Find where the given text appears and provide that cell's center as (x, y) coordinate. 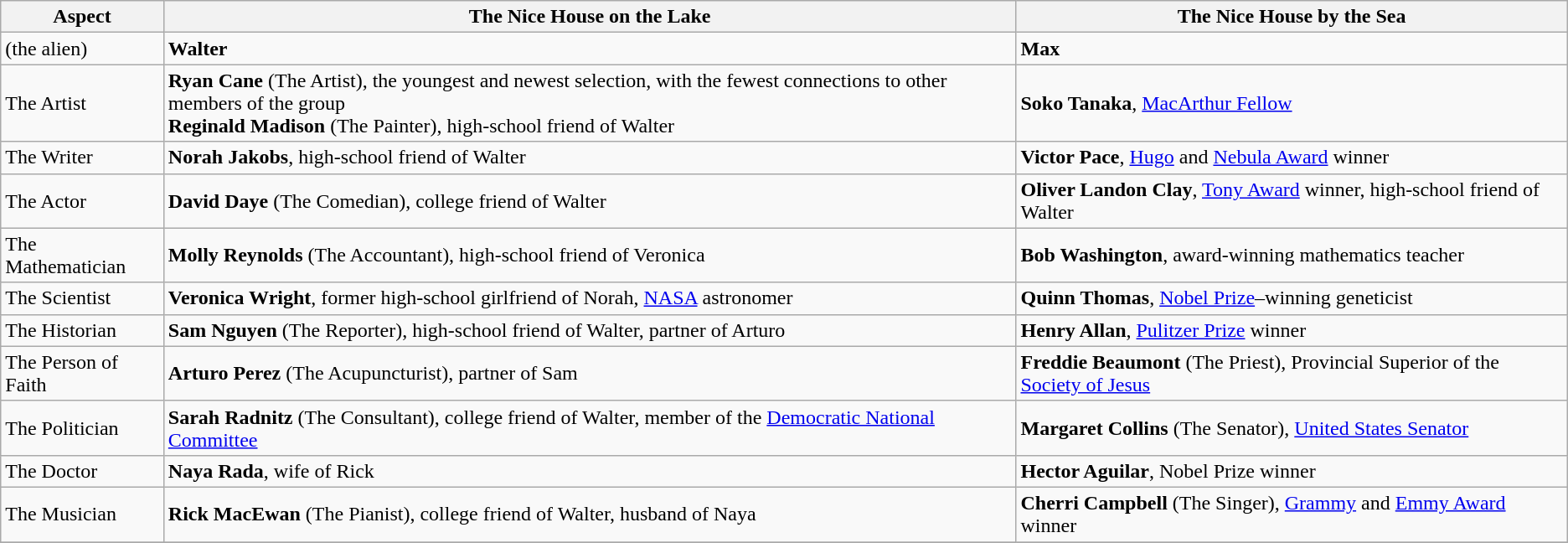
The Writer (82, 158)
Bob Washington, award-winning mathematics teacher (1292, 255)
Norah Jakobs, high-school friend of Walter (590, 158)
Henry Allan, Pulitzer Prize winner (1292, 330)
The Nice House by the Sea (1292, 17)
(the alien) (82, 49)
Victor Pace, Hugo and Nebula Award winner (1292, 158)
Veronica Wright, former high-school girlfriend of Norah, NASA astronomer (590, 298)
Molly Reynolds (The Accountant), high-school friend of Veronica (590, 255)
The Musician (82, 515)
Hector Aguilar, Nobel Prize winner (1292, 471)
Max (1292, 49)
Freddie Beaumont (The Priest), Provincial Superior of the Society of Jesus (1292, 374)
Naya Rada, wife of Rick (590, 471)
The Mathematician (82, 255)
The Historian (82, 330)
Rick MacEwan (The Pianist), college friend of Walter, husband of Naya (590, 515)
Margaret Collins (The Senator), United States Senator (1292, 427)
Cherri Campbell (The Singer), Grammy and Emmy Award winner (1292, 515)
Sam Nguyen (The Reporter), high-school friend of Walter, partner of Arturo (590, 330)
The Nice House on the Lake (590, 17)
The Doctor (82, 471)
Aspect (82, 17)
Sarah Radnitz (The Consultant), college friend of Walter, member of the Democratic National Committee (590, 427)
The Artist (82, 103)
David Daye (The Comedian), college friend of Walter (590, 201)
The Scientist (82, 298)
The Politician (82, 427)
Arturo Perez (The Acupuncturist), partner of Sam (590, 374)
Quinn Thomas, Nobel Prize–winning geneticist (1292, 298)
Walter (590, 49)
The Actor (82, 201)
The Person of Faith (82, 374)
Soko Tanaka, MacArthur Fellow (1292, 103)
Oliver Landon Clay, Tony Award winner, high-school friend of Walter (1292, 201)
